Pinpoint the cell where the given text exists, returning its [x, y] midpoint coordinate. 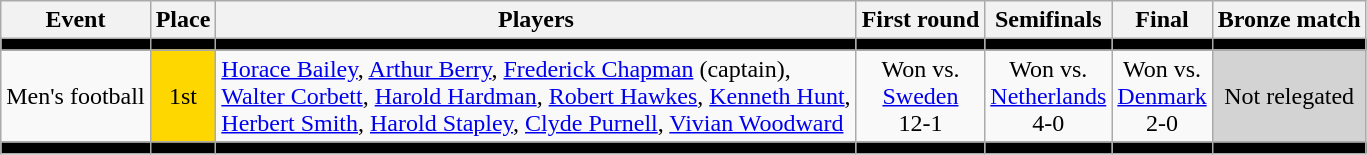
Won vs. Denmark 2-0 [1162, 96]
Semifinals [1048, 20]
Bronze match [1289, 20]
Won vs. Sweden 12-1 [920, 96]
Not relegated [1289, 96]
Men's football [76, 96]
Players [536, 20]
1st [183, 96]
Place [183, 20]
Won vs. Netherlands 4-0 [1048, 96]
First round [920, 20]
Final [1162, 20]
Event [76, 20]
